Detect which cell encompasses the target text, then output its [X, Y] center coordinate. 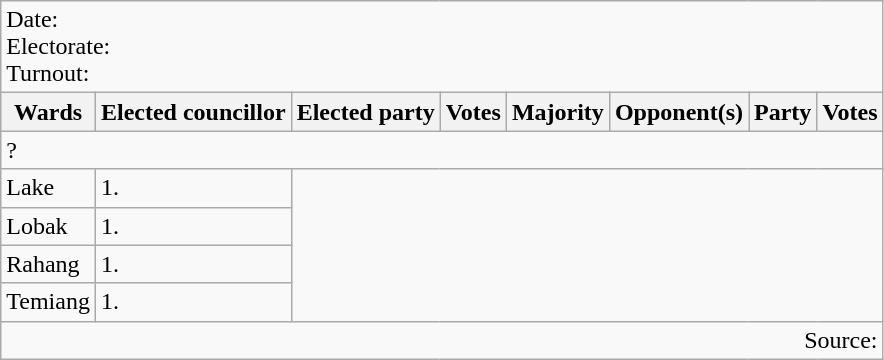
Opponent(s) [678, 112]
Lake [48, 188]
Elected councillor [193, 112]
Wards [48, 112]
Date: Electorate: Turnout: [442, 47]
Temiang [48, 302]
? [442, 150]
Elected party [366, 112]
Rahang [48, 264]
Source: [442, 340]
Party [782, 112]
Lobak [48, 226]
Majority [558, 112]
